Provide the (x, y) coordinate of the cell's center where the given text is located.  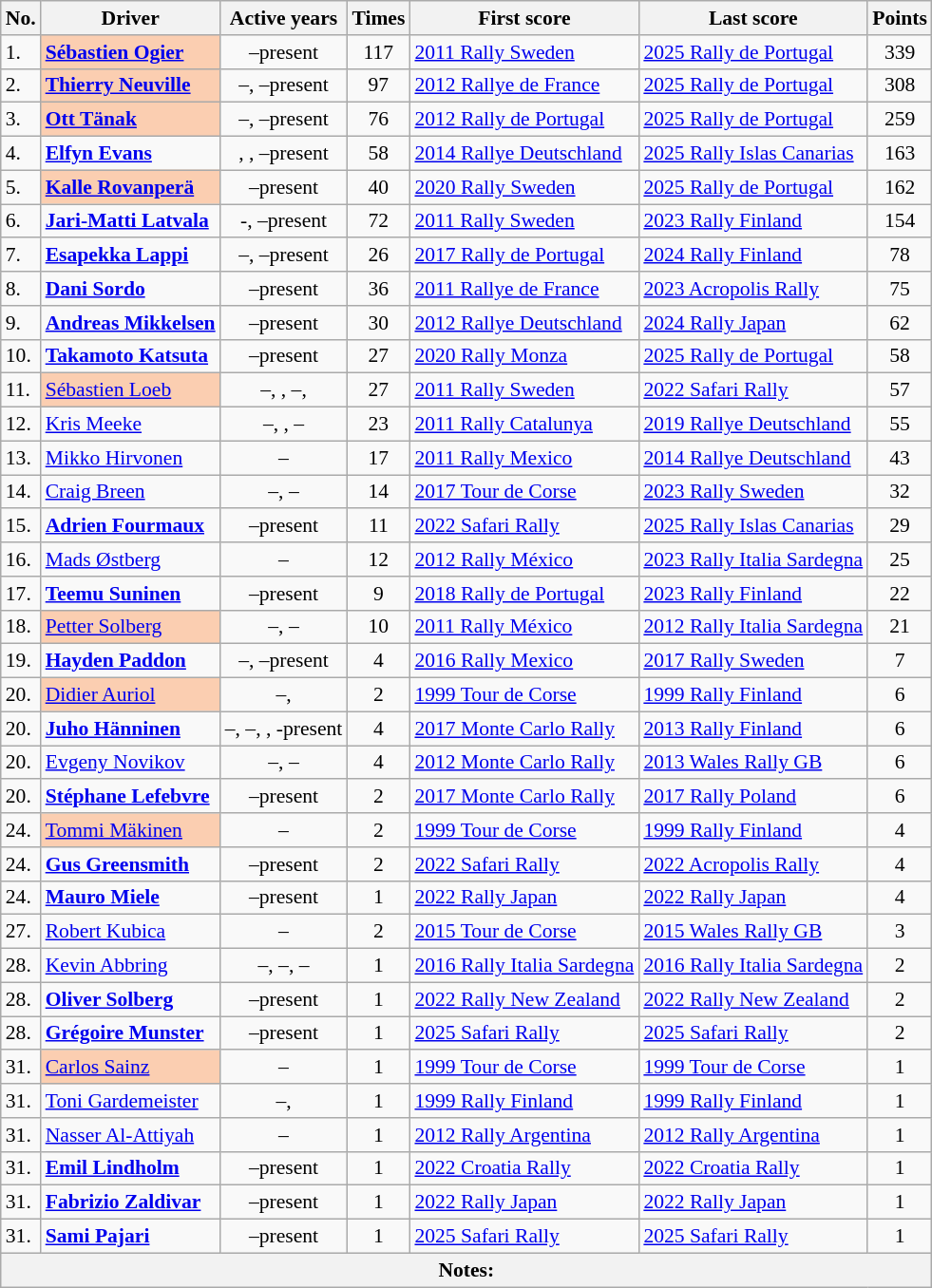
40 (378, 187)
16. (21, 559)
Mikko Hirvonen (131, 458)
Petter Solberg (131, 627)
78 (900, 256)
Driver (131, 18)
2013 Wales Rally GB (752, 763)
Toni Gardemeister (131, 1101)
Mads Østberg (131, 559)
Emil Lindholm (131, 1168)
23 (378, 425)
Kris Meeke (131, 425)
9. (21, 323)
12 (378, 559)
2011 Rallye de France (524, 289)
10. (21, 356)
2011 Rally Mexico (524, 458)
2012 Monte Carlo Rally (524, 763)
22 (900, 594)
27. (21, 932)
10 (378, 627)
Ott Tänak (131, 120)
2024 Rally Japan (752, 323)
Tommi Mäkinen (131, 830)
Nasser Al-Attiyah (131, 1135)
17. (21, 594)
2012 Rallye de France (524, 85)
2023 Acropolis Rally (752, 289)
75 (900, 289)
Fabrizio Zaldivar (131, 1203)
Thierry Neuville (131, 85)
2017 Tour de Corse (524, 492)
162 (900, 187)
-, –present (284, 221)
Craig Breen (131, 492)
Oliver Solberg (131, 999)
2020 Rally Monza (524, 356)
No. (21, 18)
2012 Rally de Portugal (524, 120)
32 (900, 492)
Takamoto Katsuta (131, 356)
2012 Rally México (524, 559)
57 (900, 390)
2022 Acropolis Rally (752, 864)
Sébastien Ogier (131, 52)
2011 Rally Catalunya (524, 425)
259 (900, 120)
14 (378, 492)
15. (21, 526)
17 (378, 458)
163 (900, 154)
Points (900, 18)
2015 Tour de Corse (524, 932)
Jari-Matti Latvala (131, 221)
–, –, , -present (284, 729)
2023 Rally Sweden (752, 492)
Mauro Miele (131, 898)
62 (900, 323)
12. (21, 425)
Kevin Abbring (131, 966)
117 (378, 52)
2012 Rally Italia Sardegna (752, 627)
Active years (284, 18)
Evgeny Novikov (131, 763)
9 (378, 594)
2013 Rally Finland (752, 729)
8. (21, 289)
Elfyn Evans (131, 154)
72 (378, 221)
43 (900, 458)
55 (900, 425)
Adrien Fourmaux (131, 526)
Times (378, 18)
–, –, – (284, 966)
76 (378, 120)
Kalle Rovanperä (131, 187)
7. (21, 256)
2017 Rally de Portugal (524, 256)
36 (378, 289)
–, , – (284, 425)
Stéphane Lefebvre (131, 797)
26 (378, 256)
2012 Rallye Deutschland (524, 323)
3. (21, 120)
11 (378, 526)
Notes: (466, 1270)
4. (21, 154)
–, , –, (284, 390)
, , –present (284, 154)
2019 Rallye Deutschland (752, 425)
6. (21, 221)
3 (900, 932)
339 (900, 52)
Last score (752, 18)
1. (21, 52)
Carlos Sainz (131, 1068)
Didier Auriol (131, 695)
Esapekka Lappi (131, 256)
7 (900, 661)
Robert Kubica (131, 932)
308 (900, 85)
11. (21, 390)
2020 Rally Sweden (524, 187)
21 (900, 627)
29 (900, 526)
2017 Rally Poland (752, 797)
2015 Wales Rally GB (752, 932)
18. (21, 627)
25 (900, 559)
2016 Rally Mexico (524, 661)
2024 Rally Finland (752, 256)
Grégoire Munster (131, 1033)
97 (378, 85)
2023 Rally Italia Sardegna (752, 559)
5. (21, 187)
Gus Greensmith (131, 864)
Hayden Paddon (131, 661)
2011 Rally México (524, 627)
Dani Sordo (131, 289)
First score (524, 18)
Teemu Suninen (131, 594)
2. (21, 85)
Andreas Mikkelsen (131, 323)
13. (21, 458)
2018 Rally de Portugal (524, 594)
Sami Pajari (131, 1237)
19. (21, 661)
Juho Hänninen (131, 729)
154 (900, 221)
2017 Rally Sweden (752, 661)
Sébastien Loeb (131, 390)
14. (21, 492)
30 (378, 323)
